Locate the cell with the specified text and output its [X, Y] center coordinate. 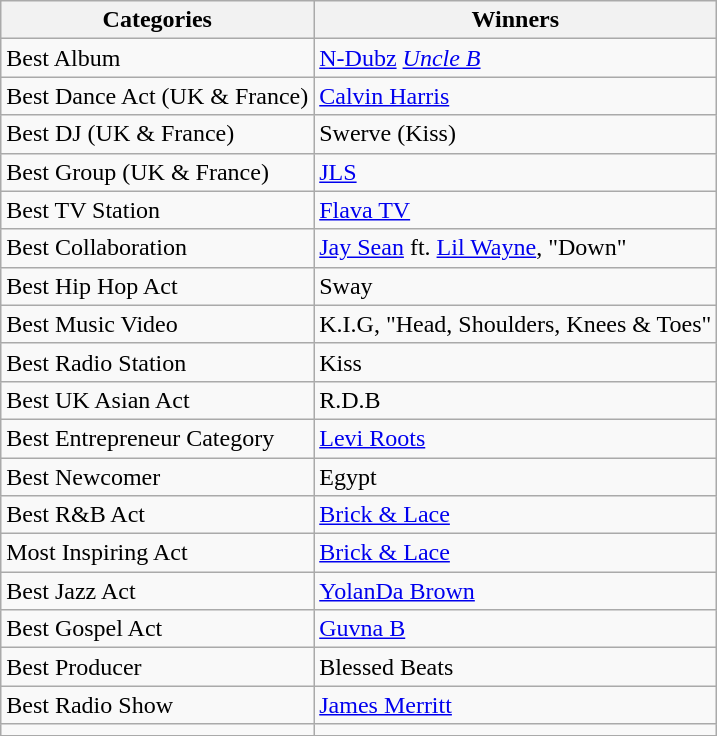
YolanDa Brown [516, 591]
James Merritt [516, 705]
Guvna B [516, 629]
Categories [158, 20]
Best Group (UK & France) [158, 172]
Best Jazz Act [158, 591]
K.I.G, "Head, Shoulders, Knees & Toes" [516, 324]
Best Album [158, 58]
Best UK Asian Act [158, 400]
Flava TV [516, 210]
Most Inspiring Act [158, 553]
Best R&B Act [158, 515]
Best Collaboration [158, 248]
N-Dubz Uncle B [516, 58]
Kiss [516, 362]
Best Hip Hop Act [158, 286]
JLS [516, 172]
R.D.B [516, 400]
Blessed Beats [516, 667]
Best Music Video [158, 324]
Jay Sean ft. Lil Wayne, "Down" [516, 248]
Calvin Harris [516, 96]
Sway [516, 286]
Best Producer [158, 667]
Levi Roots [516, 438]
Best DJ (UK & France) [158, 134]
Swerve (Kiss) [516, 134]
Best TV Station [158, 210]
Egypt [516, 477]
Best Newcomer [158, 477]
Winners [516, 20]
Best Radio Show [158, 705]
Best Gospel Act [158, 629]
Best Entrepreneur Category [158, 438]
Best Dance Act (UK & France) [158, 96]
Best Radio Station [158, 362]
